Capture the cell that displays the provided text and extract its [x, y] central coordinate. 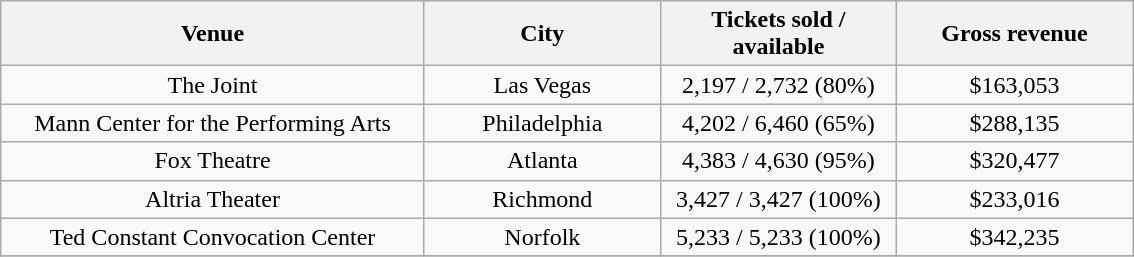
Altria Theater [213, 199]
$288,135 [1014, 123]
Venue [213, 34]
Gross revenue [1014, 34]
Norfolk [542, 237]
Las Vegas [542, 85]
5,233 / 5,233 (100%) [778, 237]
City [542, 34]
$163,053 [1014, 85]
Fox Theatre [213, 161]
Ted Constant Convocation Center [213, 237]
3,427 / 3,427 (100%) [778, 199]
$233,016 [1014, 199]
Philadelphia [542, 123]
Atlanta [542, 161]
The Joint [213, 85]
Tickets sold / available [778, 34]
4,383 / 4,630 (95%) [778, 161]
4,202 / 6,460 (65%) [778, 123]
Richmond [542, 199]
$342,235 [1014, 237]
2,197 / 2,732 (80%) [778, 85]
Mann Center for the Performing Arts [213, 123]
$320,477 [1014, 161]
